Return (X, Y) of the center of cell containing provided text 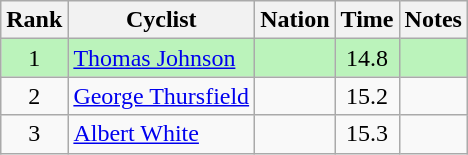
Thomas Johnson (162, 58)
Nation (295, 20)
14.8 (367, 58)
Rank (34, 20)
3 (34, 134)
George Thursfield (162, 96)
1 (34, 58)
Cyclist (162, 20)
Time (367, 20)
Notes (433, 20)
2 (34, 96)
15.2 (367, 96)
15.3 (367, 134)
Albert White (162, 134)
